Determine the [x, y] coordinate at the center of the cell enclosing the given text.  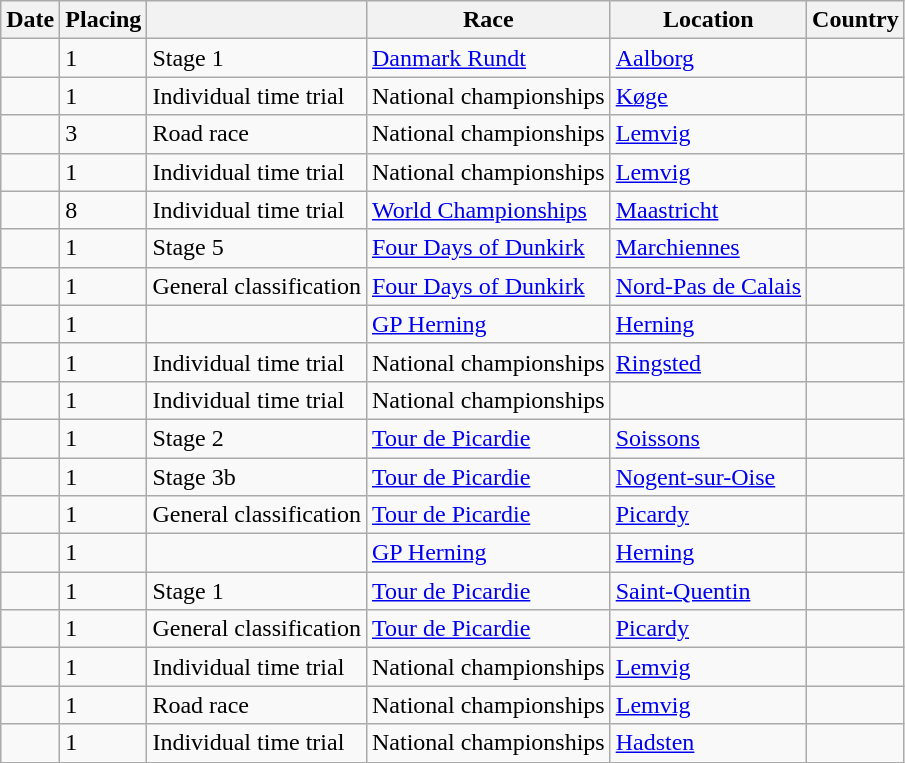
Hadsten [708, 743]
Nord-Pas de Calais [708, 286]
8 [104, 210]
3 [104, 134]
Soissons [708, 438]
Placing [104, 20]
Date [30, 20]
Køge [708, 96]
Stage 2 [257, 438]
Country [856, 20]
Saint-Quentin [708, 591]
Marchiennes [708, 248]
World Championships [488, 210]
Race [488, 20]
Stage 3b [257, 477]
Maastricht [708, 210]
Ringsted [708, 362]
Location [708, 20]
Aalborg [708, 58]
Stage 5 [257, 248]
Danmark Rundt [488, 58]
Nogent-sur-Oise [708, 477]
